Search for the cell housing the specified text and yield its [x, y] center coordinate. 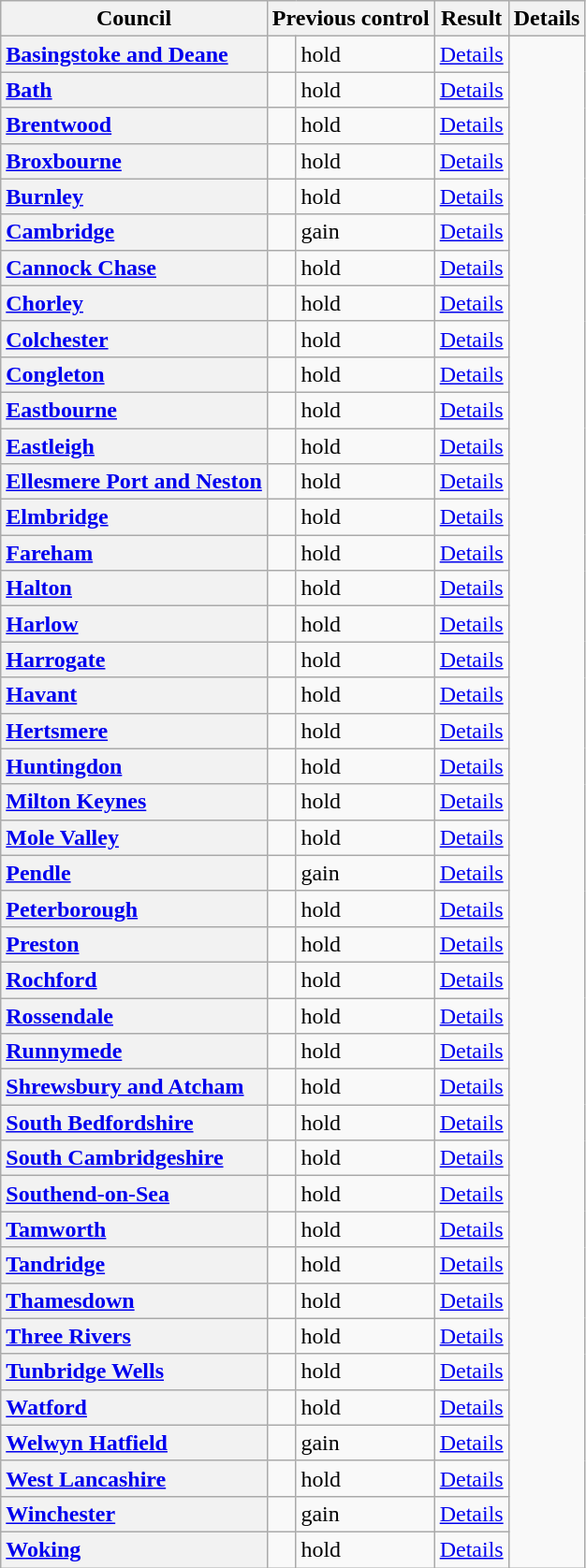
Rochford [135, 980]
Watford [135, 1407]
Tunbridge Wells [135, 1372]
Harrogate [135, 660]
Previous control [350, 19]
Council [135, 19]
Welwyn Hatfield [135, 1443]
Shrewsbury and Atcham [135, 1087]
Huntingdon [135, 766]
Woking [135, 1549]
Winchester [135, 1514]
Elmbridge [135, 517]
South Cambridgeshire [135, 1158]
Burnley [135, 196]
Tandridge [135, 1265]
Pendle [135, 873]
Bath [135, 90]
Rossendale [135, 1015]
Mole Valley [135, 837]
West Lancashire [135, 1478]
Cambridge [135, 232]
Three Rivers [135, 1336]
Tamworth [135, 1229]
Southend-on-Sea [135, 1194]
Runnymede [135, 1052]
Basingstoke and Deane [135, 54]
Cannock Chase [135, 268]
Fareham [135, 553]
Havant [135, 695]
Milton Keynes [135, 802]
Broxbourne [135, 161]
Harlow [135, 624]
Preston [135, 944]
Colchester [135, 339]
Thamesdown [135, 1300]
Eastbourne [135, 410]
Chorley [135, 303]
Hertsmere [135, 731]
Peterborough [135, 908]
Halton [135, 588]
South Bedfordshire [135, 1123]
Eastleigh [135, 446]
Result [472, 19]
Ellesmere Port and Neston [135, 482]
Brentwood [135, 125]
Congleton [135, 374]
